From the cell containing the given text, extract its center point as [X, Y] coordinate. 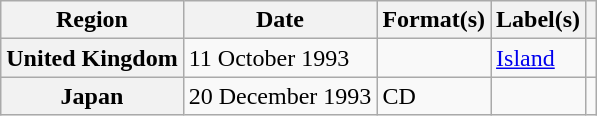
United Kingdom [92, 58]
Island [538, 58]
Japan [92, 96]
Format(s) [434, 20]
20 December 1993 [280, 96]
Label(s) [538, 20]
Date [280, 20]
Region [92, 20]
11 October 1993 [280, 58]
CD [434, 96]
